Provide the [x, y] coordinate of the cell's center where the given text is located.  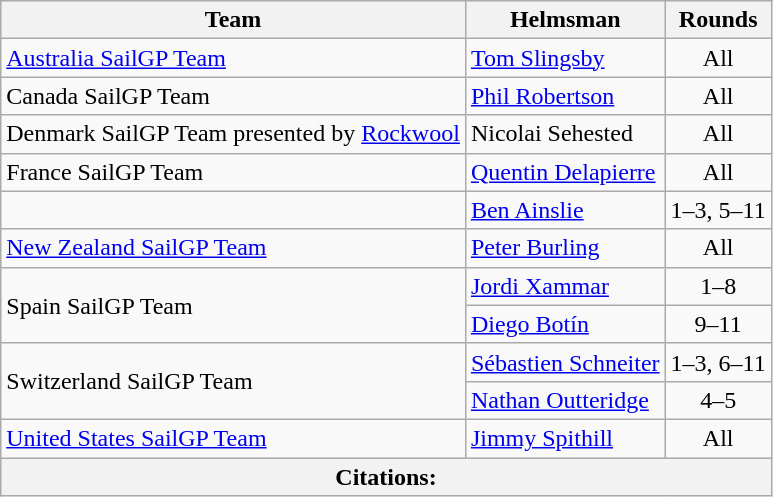
Ben Ainslie [565, 210]
New Zealand SailGP Team [234, 248]
France SailGP Team [234, 172]
Rounds [718, 20]
Jimmy Spithill [565, 438]
Peter Burling [565, 248]
Nicolai Sehested [565, 134]
Nathan Outteridge [565, 400]
Helmsman [565, 20]
4–5 [718, 400]
Citations: [386, 477]
United States SailGP Team [234, 438]
9–11 [718, 324]
Denmark SailGP Team presented by Rockwool [234, 134]
Switzerland SailGP Team [234, 381]
Phil Robertson [565, 96]
Jordi Xammar [565, 286]
Spain SailGP Team [234, 305]
1–8 [718, 286]
Canada SailGP Team [234, 96]
Australia SailGP Team [234, 58]
Sébastien Schneiter [565, 362]
Quentin Delapierre [565, 172]
Tom Slingsby [565, 58]
Team [234, 20]
Diego Botín [565, 324]
1–3, 5–11 [718, 210]
1–3, 6–11 [718, 362]
